Scan for the cell matching the given text and deliver its (x, y) coordinate at center. 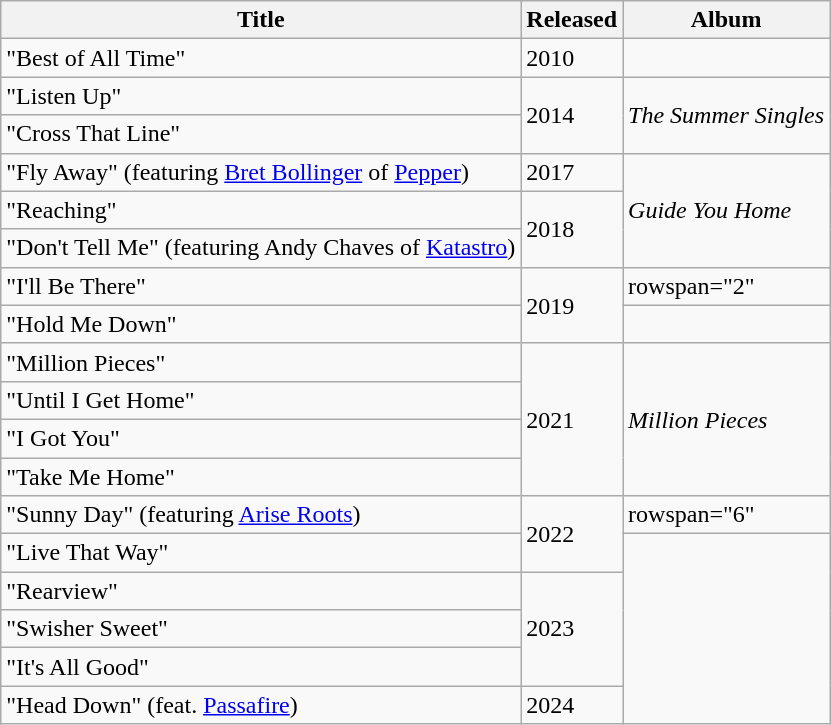
Million Pieces (726, 419)
"Take Me Home" (261, 477)
2014 (572, 115)
2018 (572, 229)
Released (572, 20)
"Rearview" (261, 591)
"Best of All Time" (261, 58)
"Fly Away" (featuring Bret Bollinger of Pepper) (261, 172)
"Million Pieces" (261, 362)
"Head Down" (feat. Passafire) (261, 705)
"Until I Get Home" (261, 400)
2024 (572, 705)
"I'll Be There" (261, 286)
2019 (572, 305)
The Summer Singles (726, 115)
"I Got You" (261, 438)
Album (726, 20)
Guide You Home (726, 210)
2017 (572, 172)
2022 (572, 534)
"Don't Tell Me" (featuring Andy Chaves of Katastro) (261, 248)
"Listen Up" (261, 96)
rowspan="6" (726, 515)
2010 (572, 58)
"It's All Good" (261, 667)
rowspan="2" (726, 286)
2023 (572, 629)
"Sunny Day" (featuring Arise Roots) (261, 515)
2021 (572, 419)
"Reaching" (261, 210)
"Live That Way" (261, 553)
Title (261, 20)
"Hold Me Down" (261, 324)
"Cross That Line" (261, 134)
"Swisher Sweet" (261, 629)
